Return the [X, Y] coordinate for the center point of the cell that contains the specified text.  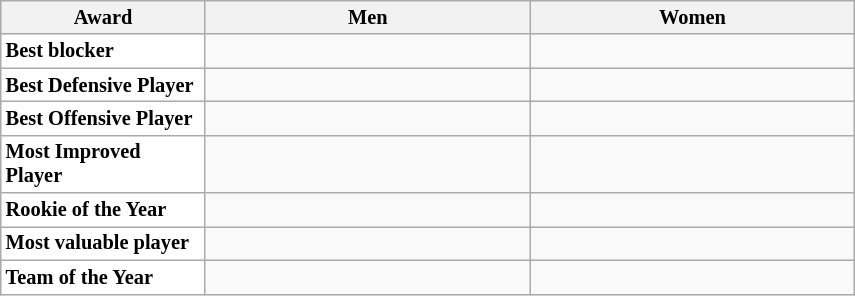
Most Improved Player [104, 164]
Best blocker [104, 51]
Best Defensive Player [104, 85]
Award [104, 17]
Team of the Year [104, 277]
Women [692, 17]
Rookie of the Year [104, 210]
Best Offensive Player [104, 118]
Most valuable player [104, 243]
Men [368, 17]
